Provide the [X, Y] coordinate of the cell's center where the given text is located.  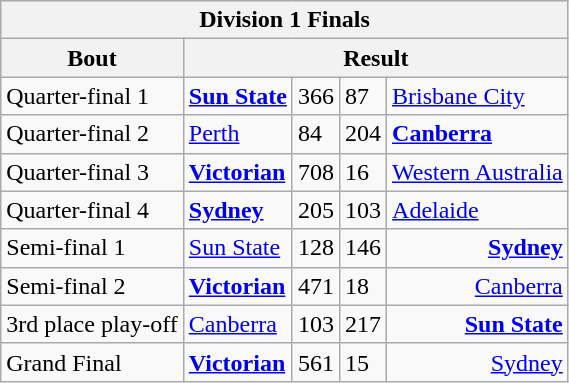
Grand Final [92, 362]
87 [362, 96]
Quarter-final 1 [92, 96]
128 [316, 248]
15 [362, 362]
217 [362, 324]
Bout [92, 58]
3rd place play-off [92, 324]
18 [362, 286]
Result [376, 58]
Semi-final 2 [92, 286]
204 [362, 134]
Semi-final 1 [92, 248]
Brisbane City [478, 96]
Quarter-final 2 [92, 134]
84 [316, 134]
708 [316, 172]
Division 1 Finals [285, 20]
146 [362, 248]
Quarter-final 4 [92, 210]
205 [316, 210]
471 [316, 286]
Adelaide [478, 210]
Perth [238, 134]
Western Australia [478, 172]
Quarter-final 3 [92, 172]
366 [316, 96]
16 [362, 172]
561 [316, 362]
